Scan for the cell matching the given text and deliver its [X, Y] coordinate at center. 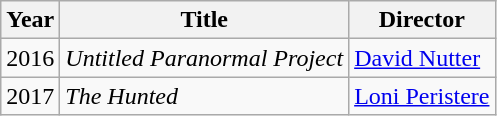
Loni Peristere [422, 96]
Title [204, 20]
2017 [30, 96]
Year [30, 20]
2016 [30, 58]
Director [422, 20]
David Nutter [422, 58]
The Hunted [204, 96]
Untitled Paranormal Project [204, 58]
